Capture the cell that displays the provided text and extract its [x, y] central coordinate. 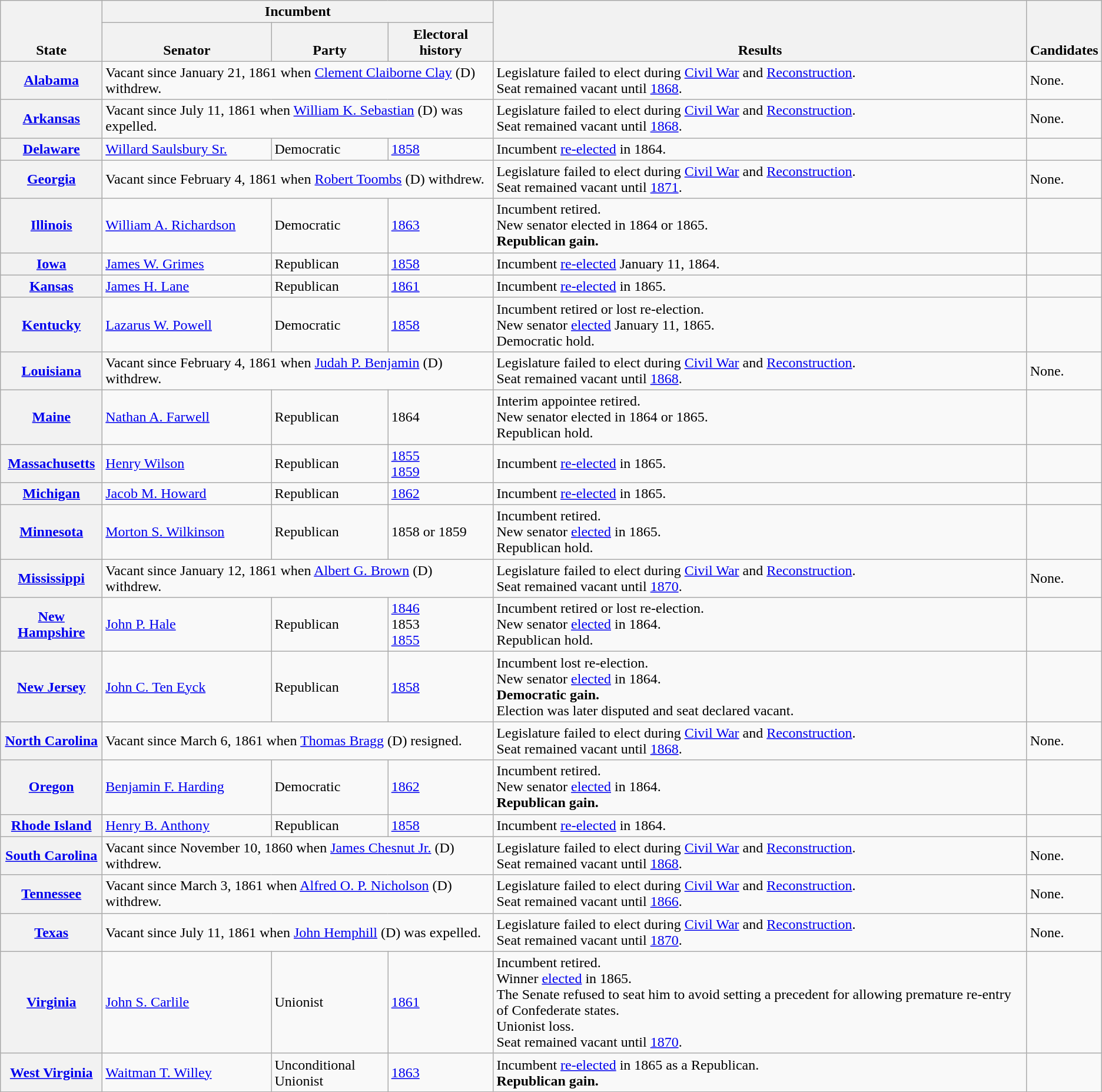
Incumbent retired.New senator elected in 1864 or 1865.Republican gain. [760, 225]
Incumbent retired.New senator elected in 1865.Republican hold. [760, 532]
Waitman T. Willey [187, 1073]
Vacant since March 3, 1861 when Alfred O. P. Nicholson (D) withdrew. [298, 894]
Minnesota [52, 532]
John P. Hale [187, 625]
Lazarus W. Powell [187, 324]
Vacant since March 6, 1861 when Thomas Bragg (D) resigned. [298, 741]
Results [760, 31]
1858 or 1859 [440, 532]
Willard Saulsbury Sr. [187, 149]
Interim appointee retired.New senator elected in 1864 or 1865.Republican hold. [760, 417]
Incumbent lost re-election.New senator elected in 1864.Democratic gain.Election was later disputed and seat declared vacant. [760, 686]
Mississippi [52, 578]
Jacob M. Howard [187, 494]
Kansas [52, 286]
Rhode Island [52, 825]
West Virginia [52, 1073]
Iowa [52, 264]
18461853 1855 [440, 625]
Incumbent retired.New senator elected in 1864.Republican gain. [760, 787]
Vacant since November 10, 1860 when James Chesnut Jr. (D) withdrew. [298, 856]
North Carolina [52, 741]
Benjamin F. Harding [187, 787]
Alabama [52, 80]
Louisiana [52, 371]
Incumbent re-elected in 1865 as a Republican.Republican gain. [760, 1073]
Delaware [52, 149]
1864 [440, 417]
James H. Lane [187, 286]
James W. Grimes [187, 264]
Texas [52, 932]
Henry B. Anthony [187, 825]
Illinois [52, 225]
Kentucky [52, 324]
Vacant since January 21, 1861 when Clement Claiborne Clay (D) withdrew. [298, 80]
Incumbent re-elected January 11, 1864. [760, 264]
Electoralhistory [440, 42]
New Jersey [52, 686]
1855 1859 [440, 463]
Georgia [52, 179]
Michigan [52, 494]
Senator [187, 42]
Henry Wilson [187, 463]
Tennessee [52, 894]
John S. Carlile [187, 1002]
Arkansas [52, 119]
Vacant since July 11, 1861 when William K. Sebastian (D) was expelled. [298, 119]
Vacant since February 4, 1861 when Robert Toombs (D) withdrew. [298, 179]
State [52, 31]
Virginia [52, 1002]
Vacant since January 12, 1861 when Albert G. Brown (D) withdrew. [298, 578]
Legislature failed to elect during Civil War and Reconstruction.Seat remained vacant until 1866. [760, 894]
Unionist [330, 1002]
Incumbent [298, 12]
Nathan A. Farwell [187, 417]
Legislature failed to elect during Civil War and Reconstruction.Seat remained vacant until 1871. [760, 179]
South Carolina [52, 856]
UnconditionalUnionist [330, 1073]
Maine [52, 417]
Massachusetts [52, 463]
Vacant since July 11, 1861 when John Hemphill (D) was expelled. [298, 932]
Vacant since February 4, 1861 when Judah P. Benjamin (D) withdrew. [298, 371]
New Hampshire [52, 625]
Oregon [52, 787]
Candidates [1064, 31]
William A. Richardson [187, 225]
Party [330, 42]
Incumbent retired or lost re-election.New senator elected January 11, 1865.Democratic hold. [760, 324]
Incumbent retired or lost re-election.New senator elected in 1864.Republican hold. [760, 625]
Morton S. Wilkinson [187, 532]
John C. Ten Eyck [187, 686]
